Find where the given text appears and provide that cell's center as [x, y] coordinate. 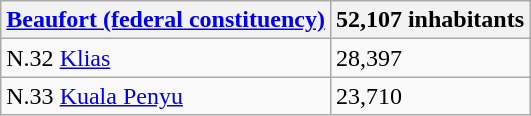
N.33 Kuala Penyu [166, 96]
28,397 [430, 58]
52,107 inhabitants [430, 20]
23,710 [430, 96]
Beaufort (federal constituency) [166, 20]
N.32 Klias [166, 58]
